Return the [X, Y] coordinate for the center point of the cell that contains the specified text.  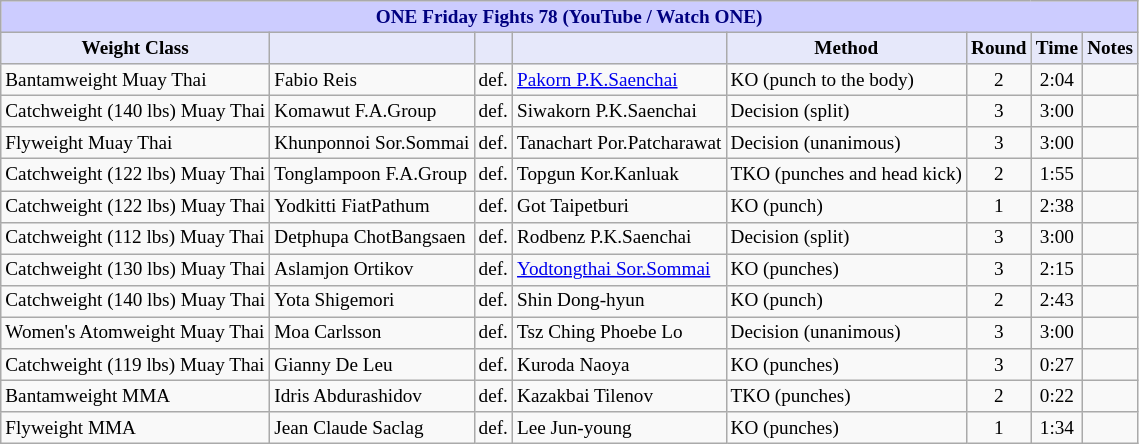
0:27 [1056, 365]
Pakorn P.K.Saenchai [619, 80]
Jean Claude Saclag [372, 428]
Aslamjon Ortikov [372, 270]
Catchweight (119 lbs) Muay Thai [136, 365]
TKO (punches and head kick) [846, 175]
Catchweight (112 lbs) Muay Thai [136, 238]
Yota Shigemori [372, 301]
Tanachart Por.Patcharawat [619, 143]
Gianny De Leu [372, 365]
Round [998, 48]
Weight Class [136, 48]
Women's Atomweight Muay Thai [136, 333]
Method [846, 48]
Kazakbai Tilenov [619, 396]
Fabio Reis [372, 80]
Time [1056, 48]
TKO (punches) [846, 396]
Catchweight (130 lbs) Muay Thai [136, 270]
Siwakorn P.K.Saenchai [619, 111]
Shin Dong-hyun [619, 301]
0:22 [1056, 396]
2:38 [1056, 206]
Tonglampoon F.A.Group [372, 175]
Topgun Kor.Kanluak [619, 175]
Bantamweight Muay Thai [136, 80]
Kuroda Naoya [619, 365]
ONE Friday Fights 78 (YouTube / Watch ONE) [570, 17]
2:43 [1056, 301]
Idris Abdurashidov [372, 396]
Notes [1110, 48]
Yodtongthai Sor.Sommai [619, 270]
1:34 [1056, 428]
Rodbenz P.K.Saenchai [619, 238]
Flyweight Muay Thai [136, 143]
Flyweight MMA [136, 428]
Bantamweight MMA [136, 396]
KO (punch to the body) [846, 80]
1:55 [1056, 175]
Komawut F.A.Group [372, 111]
Lee Jun-young [619, 428]
Detphupa ChotBangsaen [372, 238]
2:04 [1056, 80]
Moa Carlsson [372, 333]
2:15 [1056, 270]
Got Taipetburi [619, 206]
Yodkitti FiatPathum [372, 206]
Khunponnoi Sor.Sommai [372, 143]
Tsz Ching Phoebe Lo [619, 333]
